Determine the [x, y] coordinate at the center of the cell enclosing the given text.  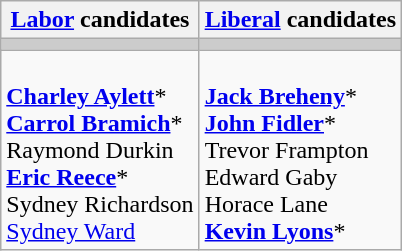
Charley Aylett* Carrol Bramich* Raymond Durkin Eric Reece* Sydney Richardson Sydney Ward [100, 150]
Liberal candidates [300, 20]
Jack Breheny* John Fidler* Trevor Frampton Edward Gaby Horace Lane Kevin Lyons* [300, 150]
Labor candidates [100, 20]
